Scan for the cell matching the given text and deliver its (x, y) coordinate at center. 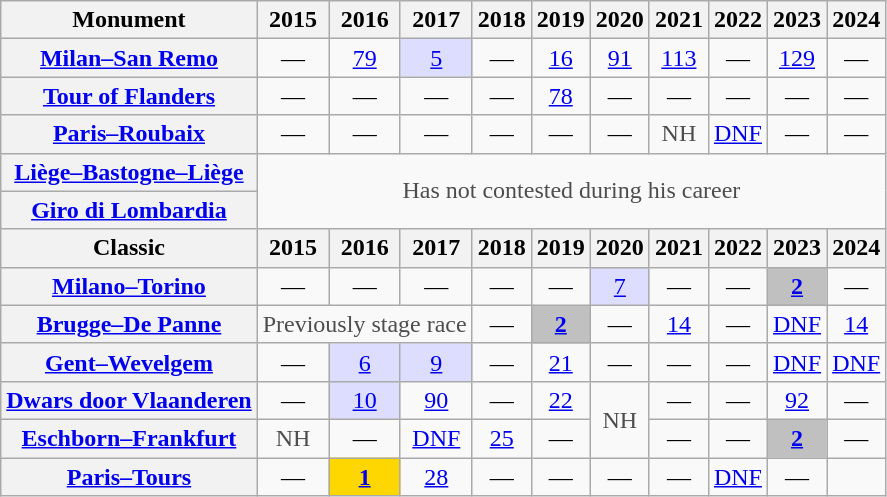
25 (502, 438)
7 (620, 286)
Liège–Bastogne–Liège (129, 172)
10 (365, 400)
79 (365, 58)
Paris–Tours (129, 477)
5 (436, 58)
1 (365, 477)
Milan–San Remo (129, 58)
113 (678, 58)
129 (798, 58)
90 (436, 400)
6 (365, 362)
Eschborn–Frankfurt (129, 438)
91 (620, 58)
Paris–Roubaix (129, 134)
Previously stage race (364, 324)
Gent–Wevelgem (129, 362)
78 (560, 96)
92 (798, 400)
Brugge–De Panne (129, 324)
Tour of Flanders (129, 96)
Monument (129, 20)
16 (560, 58)
9 (436, 362)
28 (436, 477)
Giro di Lombardia (129, 210)
21 (560, 362)
Classic (129, 248)
Milano–Torino (129, 286)
Dwars door Vlaanderen (129, 400)
22 (560, 400)
Has not contested during his career (571, 191)
